Search for the cell housing the specified text and yield its [X, Y] center coordinate. 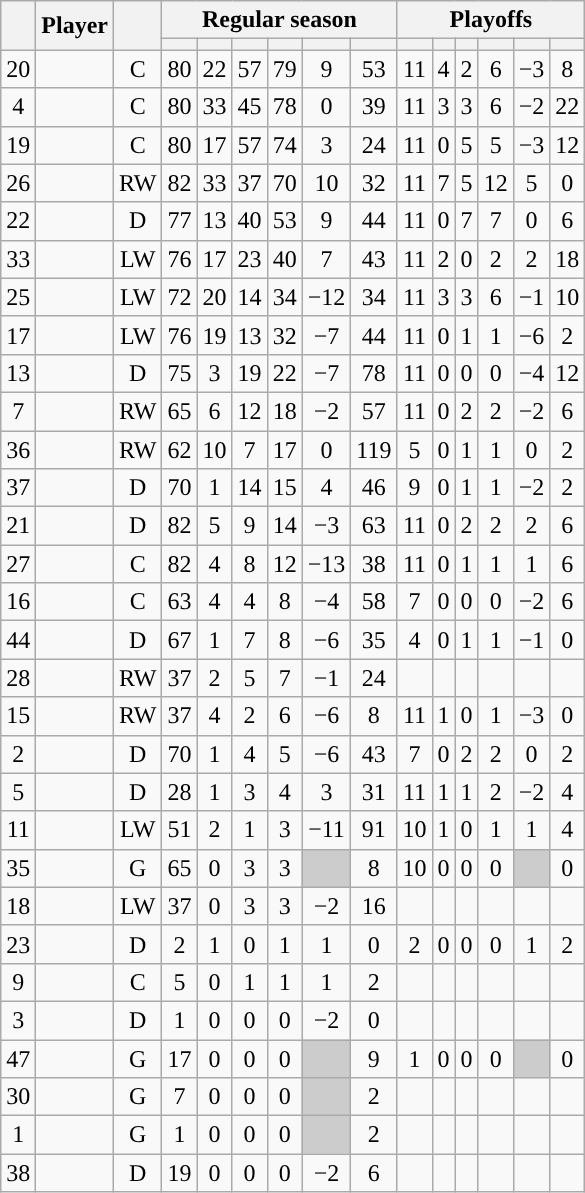
91 [374, 830]
−13 [326, 564]
47 [18, 1059]
25 [18, 297]
Player [75, 26]
46 [374, 488]
27 [18, 564]
30 [18, 1097]
51 [180, 830]
74 [284, 145]
Playoffs [491, 20]
21 [18, 526]
Regular season [280, 20]
72 [180, 297]
45 [250, 107]
79 [284, 69]
36 [18, 449]
26 [18, 183]
75 [180, 373]
31 [374, 792]
77 [180, 221]
39 [374, 107]
62 [180, 449]
−12 [326, 297]
67 [180, 640]
119 [374, 449]
58 [374, 602]
−11 [326, 830]
